Search for the cell housing the specified text and yield its [x, y] center coordinate. 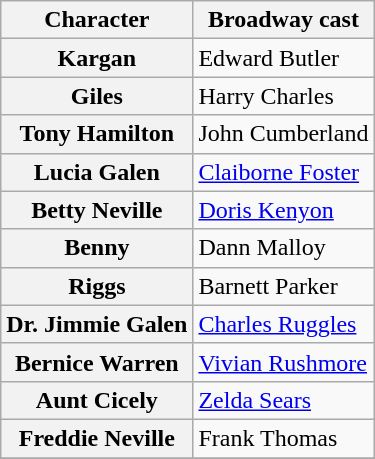
Vivian Rushmore [284, 362]
Harry Charles [284, 96]
Lucia Galen [97, 172]
Doris Kenyon [284, 210]
Character [97, 20]
Kargan [97, 58]
Riggs [97, 286]
Charles Ruggles [284, 324]
Dann Malloy [284, 248]
Edward Butler [284, 58]
Frank Thomas [284, 438]
Barnett Parker [284, 286]
Claiborne Foster [284, 172]
Zelda Sears [284, 400]
Tony Hamilton [97, 134]
Bernice Warren [97, 362]
Freddie Neville [97, 438]
Betty Neville [97, 210]
John Cumberland [284, 134]
Dr. Jimmie Galen [97, 324]
Giles [97, 96]
Broadway cast [284, 20]
Benny [97, 248]
Aunt Cicely [97, 400]
